Provide the (x, y) coordinate of the cell's center where the given text is located.  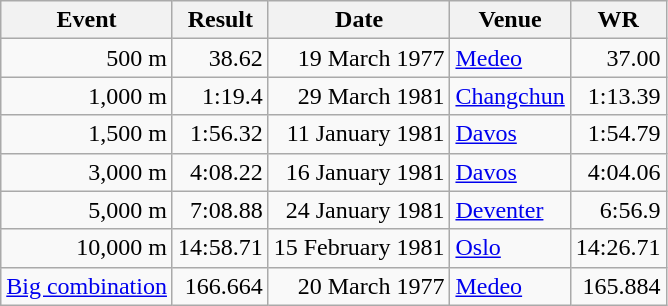
1,000 m (87, 96)
Date (359, 20)
Oslo (510, 248)
20 March 1977 (359, 286)
WR (618, 20)
6:56.9 (618, 210)
15 February 1981 (359, 248)
24 January 1981 (359, 210)
166.664 (220, 286)
16 January 1981 (359, 172)
10,000 m (87, 248)
4:08.22 (220, 172)
7:08.88 (220, 210)
37.00 (618, 58)
38.62 (220, 58)
11 January 1981 (359, 134)
Big combination (87, 286)
Deventer (510, 210)
500 m (87, 58)
Venue (510, 20)
14:58.71 (220, 248)
5,000 m (87, 210)
Changchun (510, 96)
3,000 m (87, 172)
165.884 (618, 286)
14:26.71 (618, 248)
1:54.79 (618, 134)
1:19.4 (220, 96)
29 March 1981 (359, 96)
1,500 m (87, 134)
1:13.39 (618, 96)
19 March 1977 (359, 58)
4:04.06 (618, 172)
1:56.32 (220, 134)
Result (220, 20)
Event (87, 20)
